Output the (x, y) coordinate of the center of the cell containing the given text.  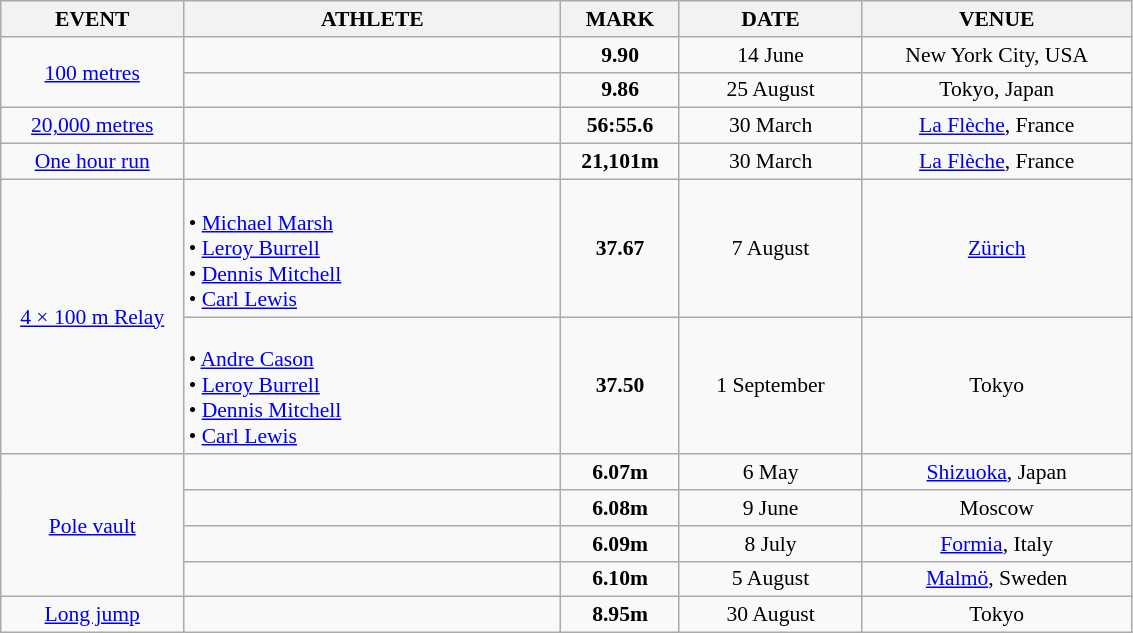
20,000 metres (92, 126)
Long jump (92, 615)
6.10m (620, 579)
30 August (770, 615)
Moscow (996, 508)
8.95m (620, 615)
37.67 (620, 248)
One hour run (92, 162)
DATE (770, 19)
1 September (770, 386)
56:55.6 (620, 126)
6.08m (620, 508)
6.09m (620, 544)
9.90 (620, 55)
100 metres (92, 72)
6.07m (620, 473)
4 × 100 m Relay (92, 316)
25 August (770, 90)
• Andre Cason• Leroy Burrell• Dennis Mitchell• Carl Lewis (372, 386)
Pole vault (92, 526)
9.86 (620, 90)
5 August (770, 579)
Tokyo, Japan (996, 90)
New York City, USA (996, 55)
8 July (770, 544)
9 June (770, 508)
• Michael Marsh• Leroy Burrell• Dennis Mitchell• Carl Lewis (372, 248)
Zürich (996, 248)
14 June (770, 55)
6 May (770, 473)
VENUE (996, 19)
37.50 (620, 386)
Shizuoka, Japan (996, 473)
ATHLETE (372, 19)
21,101m (620, 162)
MARK (620, 19)
EVENT (92, 19)
Malmö, Sweden (996, 579)
7 August (770, 248)
Formia, Italy (996, 544)
